Determine the (X, Y) coordinate at the center of the cell enclosing the given text.  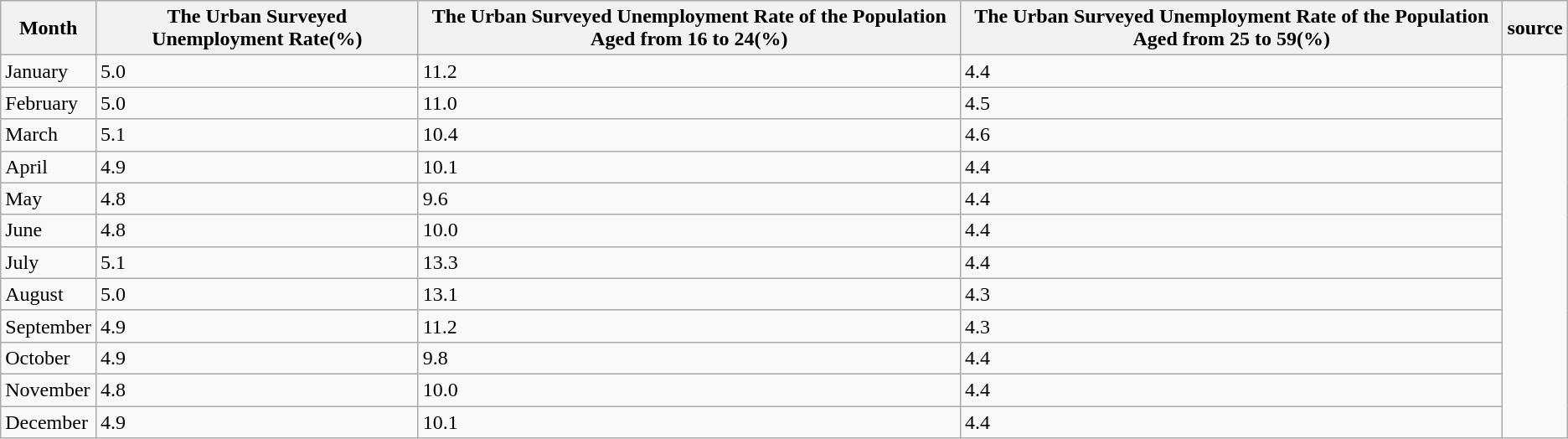
The Urban Surveyed Unemployment Rate(%) (256, 28)
November (49, 390)
9.6 (689, 199)
June (49, 230)
4.6 (1231, 135)
April (49, 167)
source (1534, 28)
Month (49, 28)
February (49, 103)
The Urban Surveyed Unemployment Rate of the Population Aged from 25 to 59(%) (1231, 28)
May (49, 199)
December (49, 421)
10.4 (689, 135)
13.1 (689, 294)
March (49, 135)
August (49, 294)
13.3 (689, 262)
9.8 (689, 358)
4.5 (1231, 103)
October (49, 358)
11.0 (689, 103)
July (49, 262)
The Urban Surveyed Unemployment Rate of the Population Aged from 16 to 24(%) (689, 28)
September (49, 326)
January (49, 71)
